Extract the (X, Y) coordinate from the center of the cell holding the provided text.  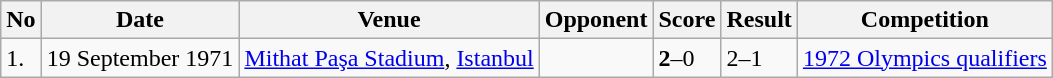
1972 Olympics qualifiers (924, 58)
Date (140, 20)
19 September 1971 (140, 58)
2–1 (759, 58)
Competition (924, 20)
Result (759, 20)
1. (21, 58)
2–0 (687, 58)
No (21, 20)
Venue (389, 20)
Opponent (596, 20)
Score (687, 20)
Mithat Paşa Stadium, Istanbul (389, 58)
